Locate the cell with the specified text and output its [X, Y] center coordinate. 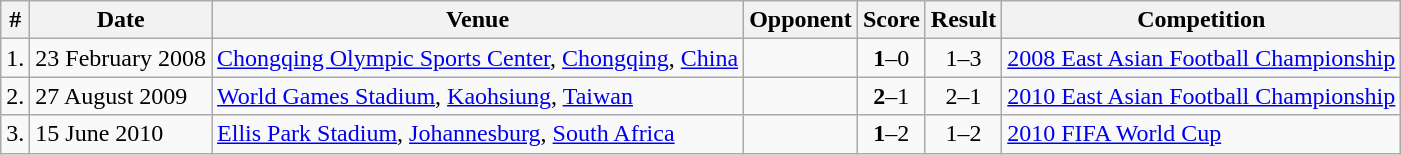
15 June 2010 [121, 134]
Venue [478, 20]
1–0 [891, 58]
3. [16, 134]
Opponent [801, 20]
World Games Stadium, Kaohsiung, Taiwan [478, 96]
1. [16, 58]
Chongqing Olympic Sports Center, Chongqing, China [478, 58]
1–3 [963, 58]
23 February 2008 [121, 58]
2. [16, 96]
Result [963, 20]
2010 FIFA World Cup [1202, 134]
Date [121, 20]
Competition [1202, 20]
2008 East Asian Football Championship [1202, 58]
27 August 2009 [121, 96]
2010 East Asian Football Championship [1202, 96]
Ellis Park Stadium, Johannesburg, South Africa [478, 134]
# [16, 20]
Score [891, 20]
